Capture the cell that displays the provided text and extract its [X, Y] central coordinate. 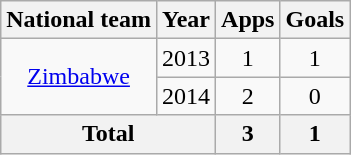
Apps [248, 20]
National team [79, 20]
Total [108, 134]
Zimbabwe [79, 77]
2014 [186, 96]
Goals [315, 20]
3 [248, 134]
0 [315, 96]
2 [248, 96]
2013 [186, 58]
Year [186, 20]
